Capture the cell that displays the provided text and extract its (x, y) central coordinate. 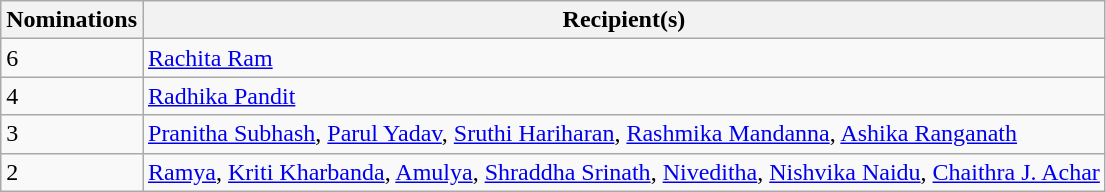
Recipient(s) (624, 20)
Rachita Ram (624, 58)
Ramya, Kriti Kharbanda, Amulya, Shraddha Srinath, Niveditha, Nishvika Naidu, Chaithra J. Achar (624, 172)
6 (72, 58)
Pranitha Subhash, Parul Yadav, Sruthi Hariharan, Rashmika Mandanna, Ashika Ranganath (624, 134)
3 (72, 134)
4 (72, 96)
2 (72, 172)
Nominations (72, 20)
Radhika Pandit (624, 96)
